Provide the (X, Y) coordinate of the cell's center where the given text is located.  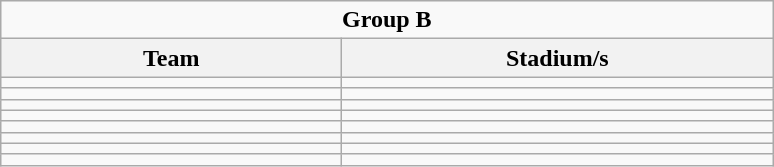
Group B (387, 20)
Stadium/s (558, 58)
Team (172, 58)
